Return the (x, y) coordinate for the center point of the cell that contains the specified text.  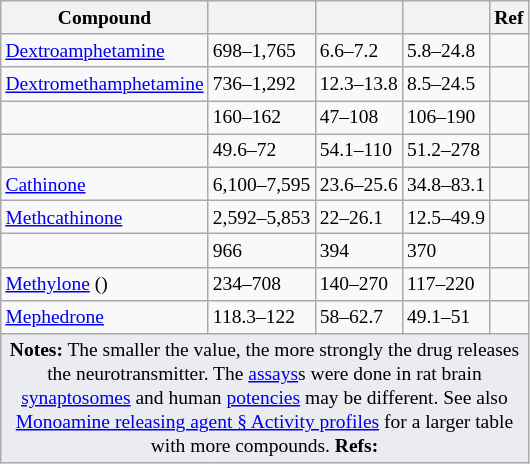
Mephedrone (104, 316)
698–1,765 (262, 50)
Methylone () (104, 284)
966 (262, 250)
12.3–13.8 (358, 84)
22–26.1 (358, 216)
Ref (510, 18)
160–162 (262, 118)
Dextromethamphetamine (104, 84)
234–708 (262, 284)
Dextroamphetamine (104, 50)
54.1–110 (358, 150)
370 (446, 250)
Methcathinone (104, 216)
23.6–25.6 (358, 184)
49.1–51 (446, 316)
49.6–72 (262, 150)
58–62.7 (358, 316)
12.5–49.9 (446, 216)
118.3–122 (262, 316)
6.6–7.2 (358, 50)
2,592–5,853 (262, 216)
394 (358, 250)
140–270 (358, 284)
51.2–278 (446, 150)
Compound (104, 18)
117–220 (446, 284)
106–190 (446, 118)
8.5–24.5 (446, 84)
736–1,292 (262, 84)
47–108 (358, 118)
5.8–24.8 (446, 50)
34.8–83.1 (446, 184)
Cathinone (104, 184)
6,100–7,595 (262, 184)
